From the cell containing the given text, extract its center point as [X, Y] coordinate. 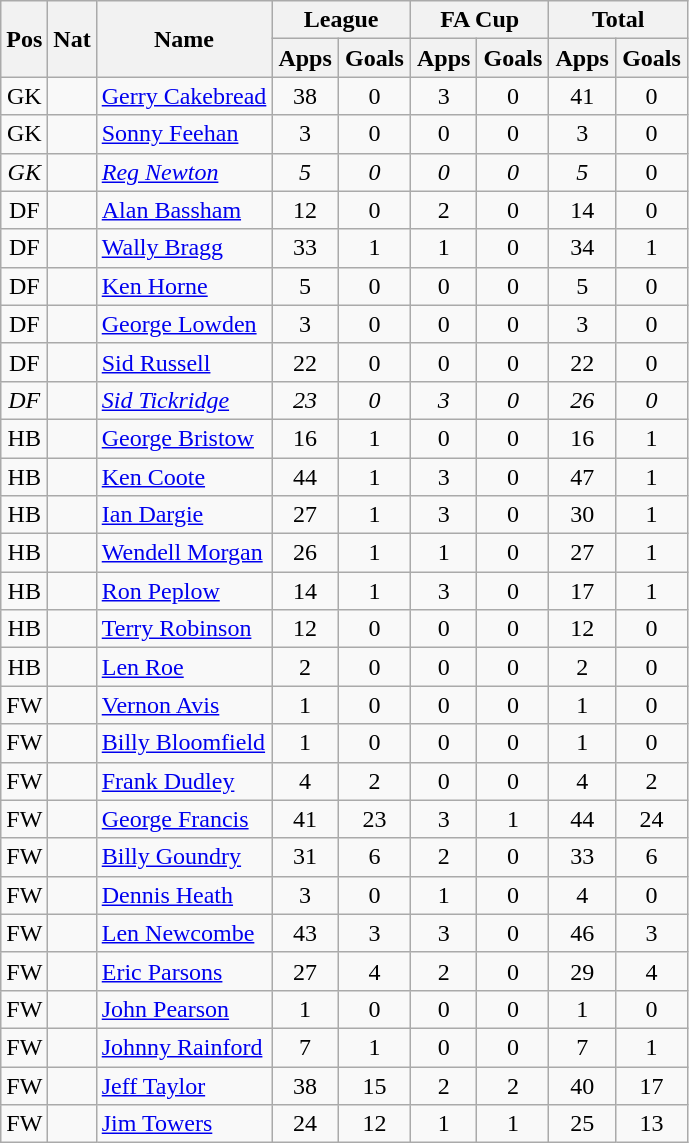
46 [582, 933]
Wally Bragg [184, 248]
Vernon Avis [184, 705]
29 [582, 971]
Reg Newton [184, 172]
Ian Dargie [184, 515]
Sid Tickridge [184, 400]
47 [582, 477]
Billy Bloomfield [184, 743]
25 [582, 1124]
Total [618, 20]
Pos [24, 39]
Nat [72, 39]
Ken Coote [184, 477]
34 [582, 248]
Dennis Heath [184, 895]
Gerry Cakebread [184, 96]
Sonny Feehan [184, 134]
George Francis [184, 819]
Len Roe [184, 667]
Jim Towers [184, 1124]
George Bristow [184, 438]
FA Cup [480, 20]
31 [306, 857]
Jeff Taylor [184, 1085]
Ken Horne [184, 286]
John Pearson [184, 1009]
Sid Russell [184, 362]
Eric Parsons [184, 971]
Alan Bassham [184, 210]
43 [306, 933]
Ron Peplow [184, 591]
Johnny Rainford [184, 1047]
Terry Robinson [184, 629]
George Lowden [184, 324]
Wendell Morgan [184, 553]
League [342, 20]
40 [582, 1085]
Name [184, 39]
13 [651, 1124]
30 [582, 515]
Billy Goundry [184, 857]
Frank Dudley [184, 781]
15 [374, 1085]
Len Newcombe [184, 933]
